Detect which cell encompasses the target text, then output its [x, y] center coordinate. 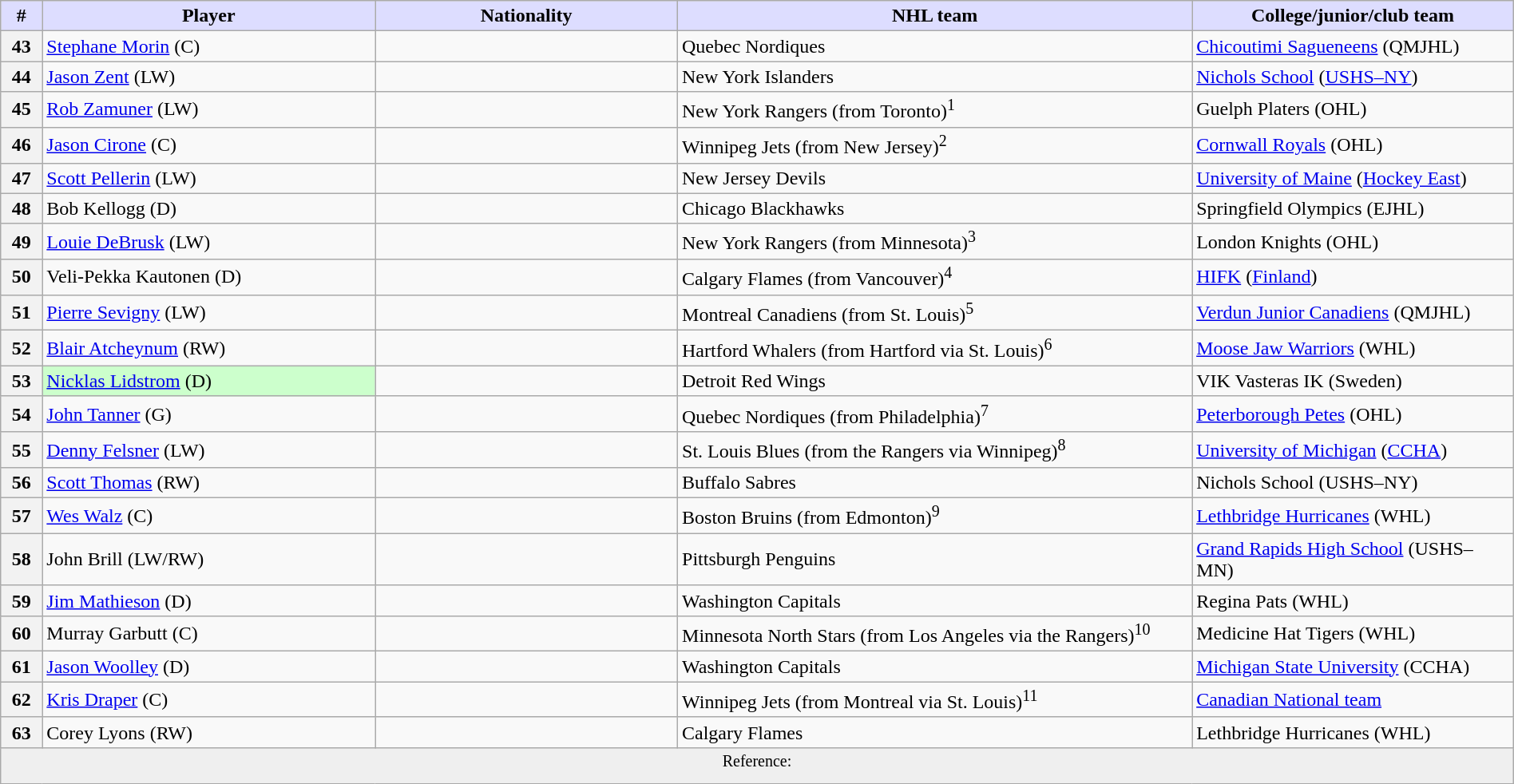
Scott Pellerin (LW) [209, 178]
Pittsburgh Penguins [935, 559]
46 [22, 145]
Nationality [527, 16]
Rob Zamuner (LW) [209, 110]
Denny Felsner (LW) [209, 450]
Corey Lyons (RW) [209, 732]
Nicklas Lidstrom (D) [209, 381]
49 [22, 241]
Hartford Whalers (from Hartford via St. Louis)6 [935, 348]
58 [22, 559]
43 [22, 46]
Canadian National team [1353, 699]
New York Islanders [935, 77]
Jason Zent (LW) [209, 77]
NHL team [935, 16]
56 [22, 483]
Bob Kellogg (D) [209, 208]
Verdun Junior Canadiens (QMJHL) [1353, 313]
Veli-Pekka Kautonen (D) [209, 278]
University of Maine (Hockey East) [1353, 178]
60 [22, 634]
University of Michigan (CCHA) [1353, 450]
Peterborough Petes (OHL) [1353, 414]
Winnipeg Jets (from Montreal via St. Louis)11 [935, 699]
Michigan State University (CCHA) [1353, 667]
Louie DeBrusk (LW) [209, 241]
Chicoutimi Sagueneens (QMJHL) [1353, 46]
52 [22, 348]
50 [22, 278]
Winnipeg Jets (from New Jersey)2 [935, 145]
Minnesota North Stars (from Los Angeles via the Rangers)10 [935, 634]
63 [22, 732]
Regina Pats (WHL) [1353, 600]
51 [22, 313]
Detroit Red Wings [935, 381]
Calgary Flames [935, 732]
Jason Woolley (D) [209, 667]
Guelph Platers (OHL) [1353, 110]
Cornwall Royals (OHL) [1353, 145]
Jim Mathieson (D) [209, 600]
54 [22, 414]
Murray Garbutt (C) [209, 634]
John Tanner (G) [209, 414]
Grand Rapids High School (USHS–MN) [1353, 559]
College/junior/club team [1353, 16]
VIK Vasteras IK (Sweden) [1353, 381]
Scott Thomas (RW) [209, 483]
Reference: [757, 766]
47 [22, 178]
44 [22, 77]
Kris Draper (C) [209, 699]
London Knights (OHL) [1353, 241]
Blair Atcheynum (RW) [209, 348]
45 [22, 110]
Springfield Olympics (EJHL) [1353, 208]
53 [22, 381]
59 [22, 600]
HIFK (Finland) [1353, 278]
48 [22, 208]
# [22, 16]
61 [22, 667]
Medicine Hat Tigers (WHL) [1353, 634]
John Brill (LW/RW) [209, 559]
Quebec Nordiques [935, 46]
New Jersey Devils [935, 178]
62 [22, 699]
Buffalo Sabres [935, 483]
New York Rangers (from Minnesota)3 [935, 241]
Quebec Nordiques (from Philadelphia)7 [935, 414]
Chicago Blackhawks [935, 208]
Montreal Canadiens (from St. Louis)5 [935, 313]
Stephane Morin (C) [209, 46]
Calgary Flames (from Vancouver)4 [935, 278]
57 [22, 516]
Player [209, 16]
Wes Walz (C) [209, 516]
Jason Cirone (C) [209, 145]
New York Rangers (from Toronto)1 [935, 110]
55 [22, 450]
Boston Bruins (from Edmonton)9 [935, 516]
Pierre Sevigny (LW) [209, 313]
Moose Jaw Warriors (WHL) [1353, 348]
St. Louis Blues (from the Rangers via Winnipeg)8 [935, 450]
